Detect which cell encompasses the target text, then output its [x, y] center coordinate. 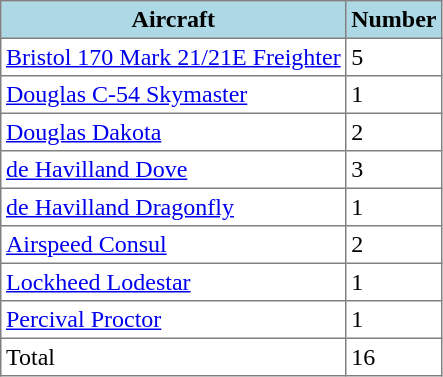
Bristol 170 Mark 21/21E Freighter [174, 57]
Lockheed Lodestar [174, 282]
Percival Proctor [174, 320]
Airspeed Consul [174, 245]
3 [394, 170]
Douglas Dakota [174, 132]
de Havilland Dove [174, 170]
Aircraft [174, 20]
5 [394, 57]
de Havilland Dragonfly [174, 207]
16 [394, 357]
Douglas C-54 Skymaster [174, 95]
Number [394, 20]
Total [174, 357]
